Pinpoint the cell where the given text exists, returning its (X, Y) midpoint coordinate. 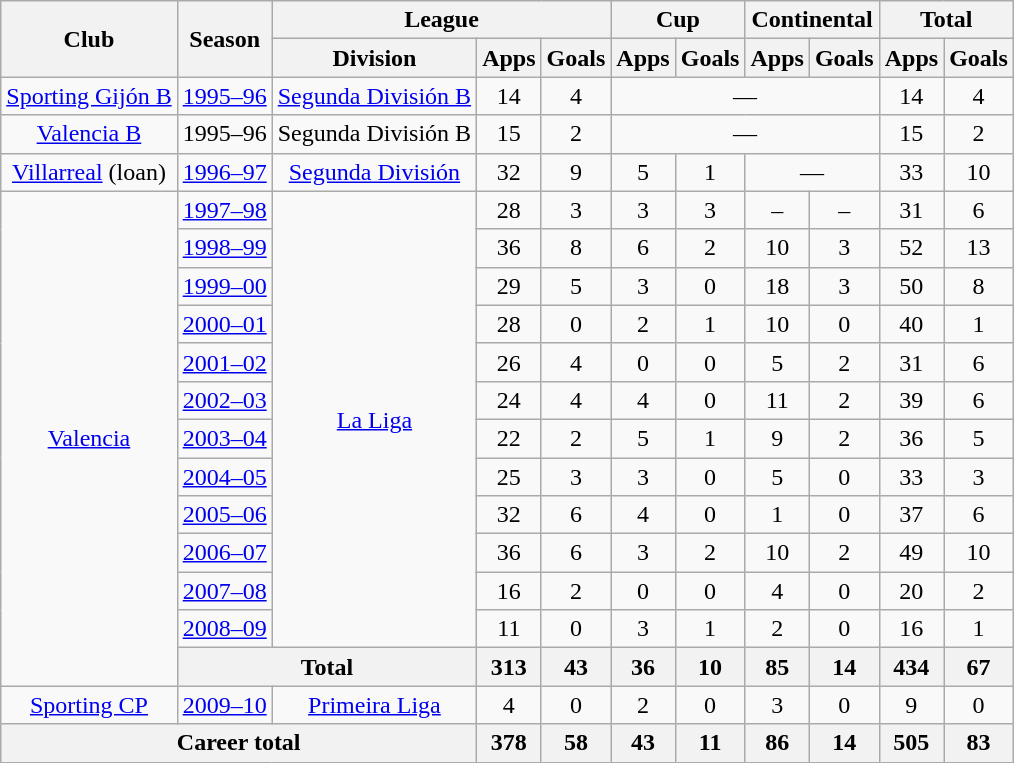
Sporting Gijón B (89, 96)
39 (911, 400)
86 (777, 743)
Division (374, 58)
Sporting CP (89, 705)
58 (576, 743)
26 (509, 362)
Club (89, 39)
Valencia (89, 438)
2002–03 (224, 400)
85 (777, 667)
37 (911, 515)
Segunda División (374, 172)
Primeira Liga (374, 705)
1998–99 (224, 248)
50 (911, 286)
67 (979, 667)
20 (911, 591)
1997–98 (224, 210)
2000–01 (224, 324)
2009–10 (224, 705)
League (442, 20)
25 (509, 477)
Villarreal (loan) (89, 172)
1996–97 (224, 172)
40 (911, 324)
2003–04 (224, 438)
Cup (678, 20)
22 (509, 438)
Season (224, 39)
La Liga (374, 420)
505 (911, 743)
2006–07 (224, 553)
18 (777, 286)
2007–08 (224, 591)
378 (509, 743)
52 (911, 248)
49 (911, 553)
83 (979, 743)
Continental (812, 20)
2001–02 (224, 362)
1999–00 (224, 286)
13 (979, 248)
434 (911, 667)
29 (509, 286)
Valencia B (89, 134)
Career total (239, 743)
2008–09 (224, 629)
2004–05 (224, 477)
2005–06 (224, 515)
313 (509, 667)
24 (509, 400)
